From the cell containing the given text, extract its center point as (X, Y) coordinate. 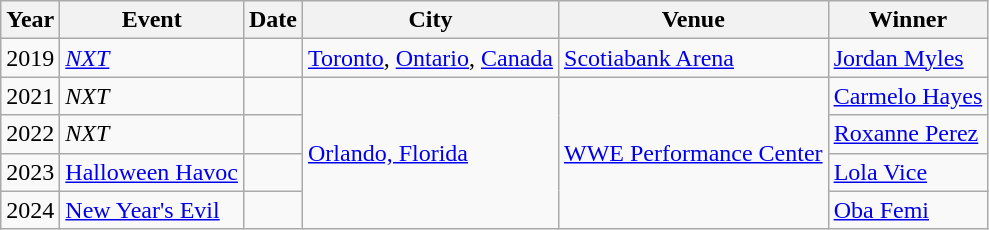
2024 (30, 210)
Date (272, 20)
New Year's Evil (152, 210)
Lola Vice (908, 172)
2021 (30, 96)
Toronto, Ontario, Canada (431, 58)
Year (30, 20)
Jordan Myles (908, 58)
Carmelo Hayes (908, 96)
Winner (908, 20)
Venue (694, 20)
2019 (30, 58)
Orlando, Florida (431, 153)
Roxanne Perez (908, 134)
2022 (30, 134)
WWE Performance Center (694, 153)
Halloween Havoc (152, 172)
Scotiabank Arena (694, 58)
Event (152, 20)
2023 (30, 172)
Oba Femi (908, 210)
City (431, 20)
